Identify which cell holds the provided text, then report its [X, Y] central coordinate. 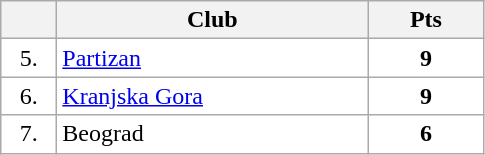
5. [29, 58]
Kranjska Gora [212, 96]
Club [212, 20]
6 [426, 134]
Partizan [212, 58]
Pts [426, 20]
Beograd [212, 134]
6. [29, 96]
7. [29, 134]
